Pinpoint the cell where the given text exists, returning its (x, y) midpoint coordinate. 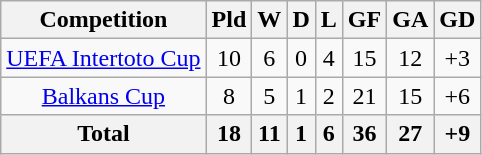
Balkans Cup (104, 96)
L (328, 20)
27 (410, 134)
21 (364, 96)
8 (229, 96)
Total (104, 134)
10 (229, 58)
+3 (458, 58)
GD (458, 20)
18 (229, 134)
11 (270, 134)
12 (410, 58)
4 (328, 58)
0 (301, 58)
W (270, 20)
GF (364, 20)
+6 (458, 96)
36 (364, 134)
D (301, 20)
Competition (104, 20)
UEFA Intertoto Cup (104, 58)
+9 (458, 134)
5 (270, 96)
GA (410, 20)
2 (328, 96)
Pld (229, 20)
